Extract the (X, Y) coordinate from the center of the cell holding the provided text.  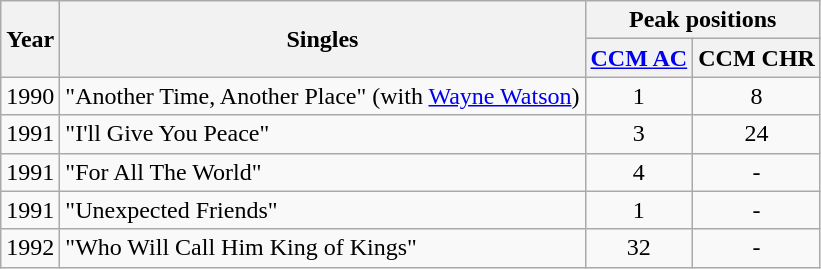
3 (639, 134)
"Who Will Call Him King of Kings" (322, 248)
Peak positions (702, 20)
CCM CHR (757, 58)
Year (30, 39)
"Unexpected Friends" (322, 210)
"Another Time, Another Place" (with Wayne Watson) (322, 96)
CCM AC (639, 58)
1992 (30, 248)
1990 (30, 96)
24 (757, 134)
Singles (322, 39)
"I'll Give You Peace" (322, 134)
8 (757, 96)
4 (639, 172)
"For All The World" (322, 172)
32 (639, 248)
